Detect which cell encompasses the target text, then output its [x, y] center coordinate. 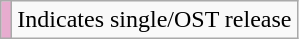
Indicates single/OST release [154, 20]
